Find where the given text appears and provide that cell's center as [X, Y] coordinate. 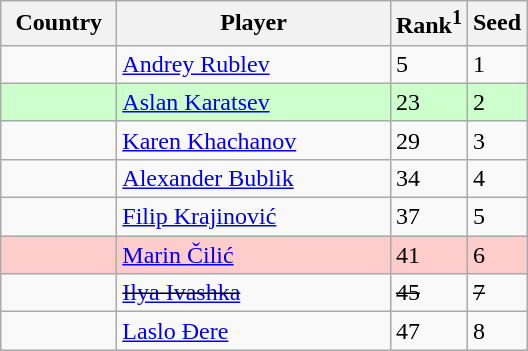
Laslo Đere [254, 331]
Ilya Ivashka [254, 293]
Seed [496, 24]
6 [496, 255]
Country [59, 24]
Player [254, 24]
2 [496, 102]
Alexander Bublik [254, 178]
1 [496, 64]
23 [428, 102]
Aslan Karatsev [254, 102]
3 [496, 140]
Rank1 [428, 24]
Karen Khachanov [254, 140]
8 [496, 331]
47 [428, 331]
Andrey Rublev [254, 64]
29 [428, 140]
Marin Čilić [254, 255]
4 [496, 178]
34 [428, 178]
37 [428, 217]
7 [496, 293]
41 [428, 255]
45 [428, 293]
Filip Krajinović [254, 217]
